From the cell containing the given text, extract its center point as (x, y) coordinate. 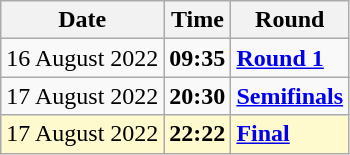
Final (290, 134)
09:35 (198, 58)
16 August 2022 (82, 58)
Time (198, 20)
Date (82, 20)
Round (290, 20)
20:30 (198, 96)
Round 1 (290, 58)
Semifinals (290, 96)
22:22 (198, 134)
